Scan for the cell matching the given text and deliver its [x, y] coordinate at center. 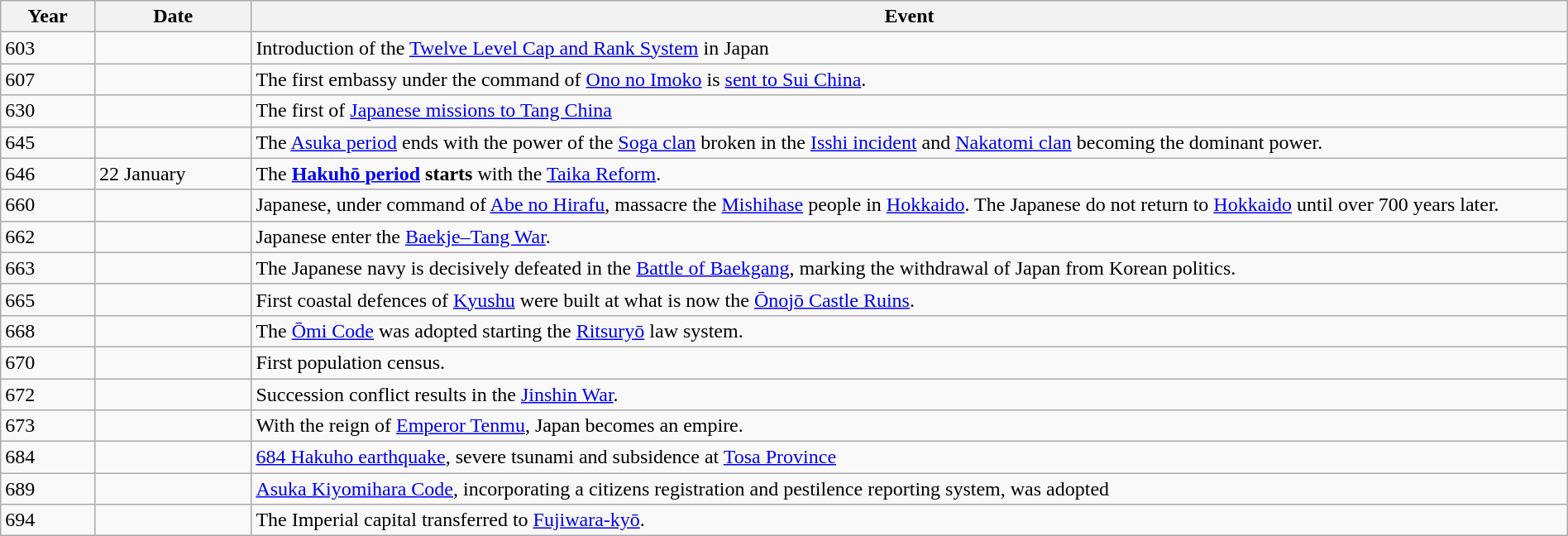
672 [48, 395]
Introduction of the Twelve Level Cap and Rank System in Japan [910, 48]
694 [48, 520]
662 [48, 237]
22 January [172, 174]
673 [48, 426]
603 [48, 48]
Japanese enter the Baekje–Tang War. [910, 237]
The Asuka period ends with the power of the Soga clan broken in the Isshi incident and Nakatomi clan becoming the dominant power. [910, 142]
670 [48, 362]
660 [48, 205]
With the reign of Emperor Tenmu, Japan becomes an empire. [910, 426]
684 [48, 457]
665 [48, 299]
607 [48, 79]
689 [48, 489]
The first of Japanese missions to Tang China [910, 111]
The Ōmi Code was adopted starting the Ritsuryō law system. [910, 331]
Succession conflict results in the Jinshin War. [910, 395]
The first embassy under the command of Ono no Imoko is sent to Sui China. [910, 79]
646 [48, 174]
Asuka Kiyomihara Code, incorporating a citizens registration and pestilence reporting system, was adopted [910, 489]
668 [48, 331]
The Japanese navy is decisively defeated in the Battle of Baekgang, marking the withdrawal of Japan from Korean politics. [910, 268]
Date [172, 17]
Event [910, 17]
630 [48, 111]
First population census. [910, 362]
The Imperial capital transferred to Fujiwara-kyō. [910, 520]
645 [48, 142]
The Hakuhō period starts with the Taika Reform. [910, 174]
First coastal defences of Kyushu were built at what is now the Ōnojō Castle Ruins. [910, 299]
663 [48, 268]
Year [48, 17]
684 Hakuho earthquake, severe tsunami and subsidence at Tosa Province [910, 457]
